Scan for the cell matching the given text and deliver its (X, Y) coordinate at center. 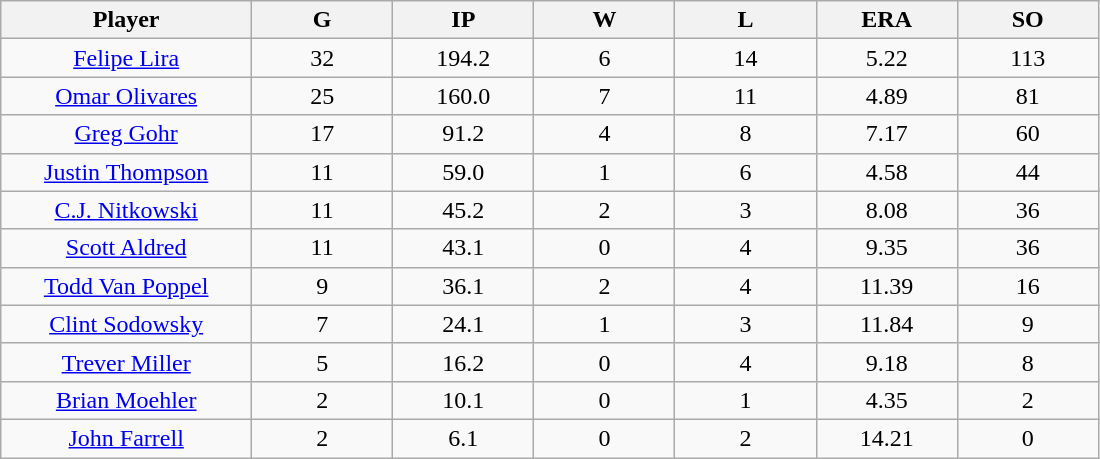
Omar Olivares (126, 96)
24.1 (464, 324)
4.89 (886, 96)
10.1 (464, 400)
9.35 (886, 248)
194.2 (464, 58)
Brian Moehler (126, 400)
4.35 (886, 400)
Clint Sodowsky (126, 324)
160.0 (464, 96)
4.58 (886, 172)
Trever Miller (126, 362)
8.08 (886, 210)
SO (1028, 20)
John Farrell (126, 438)
7.17 (886, 134)
Scott Aldred (126, 248)
14.21 (886, 438)
ERA (886, 20)
Player (126, 20)
C.J. Nitkowski (126, 210)
Felipe Lira (126, 58)
6.1 (464, 438)
81 (1028, 96)
9.18 (886, 362)
25 (322, 96)
Greg Gohr (126, 134)
14 (746, 58)
45.2 (464, 210)
91.2 (464, 134)
G (322, 20)
11.84 (886, 324)
113 (1028, 58)
59.0 (464, 172)
32 (322, 58)
5.22 (886, 58)
L (746, 20)
Todd Van Poppel (126, 286)
43.1 (464, 248)
Justin Thompson (126, 172)
16 (1028, 286)
36.1 (464, 286)
11.39 (886, 286)
16.2 (464, 362)
44 (1028, 172)
5 (322, 362)
IP (464, 20)
60 (1028, 134)
17 (322, 134)
W (604, 20)
